Detect which cell encompasses the target text, then output its [x, y] center coordinate. 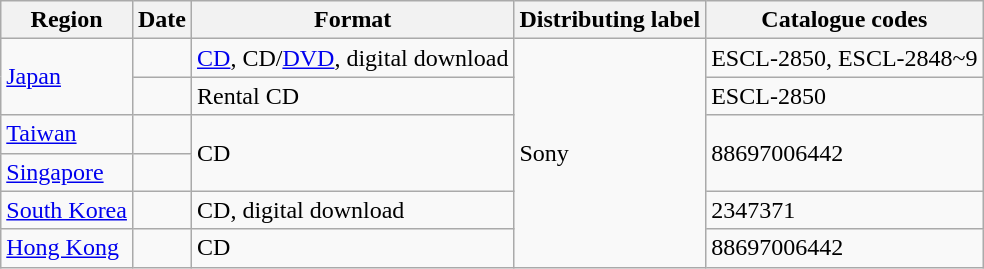
CD, digital download [353, 210]
Japan [67, 77]
Catalogue codes [844, 20]
Distributing label [610, 20]
2347371 [844, 210]
Taiwan [67, 134]
Singapore [67, 172]
Format [353, 20]
Sony [610, 153]
CD, CD/DVD, digital download [353, 58]
ESCL-2850, ESCL-2848~9 [844, 58]
South Korea [67, 210]
Rental CD [353, 96]
Hong Kong [67, 248]
ESCL-2850 [844, 96]
Date [162, 20]
Region [67, 20]
